Search for the cell housing the specified text and yield its (x, y) center coordinate. 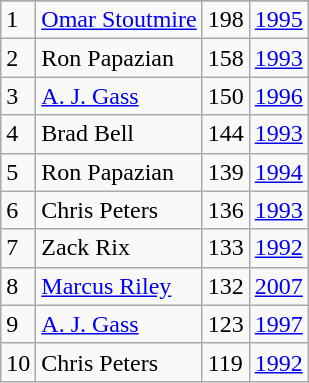
1 (18, 20)
5 (18, 172)
132 (226, 286)
198 (226, 20)
4 (18, 134)
133 (226, 248)
Omar Stoutmire (119, 20)
158 (226, 58)
3 (18, 96)
150 (226, 96)
Zack Rix (119, 248)
1994 (278, 172)
7 (18, 248)
139 (226, 172)
1996 (278, 96)
136 (226, 210)
123 (226, 324)
1995 (278, 20)
Brad Bell (119, 134)
2007 (278, 286)
2 (18, 58)
1997 (278, 324)
119 (226, 362)
144 (226, 134)
9 (18, 324)
Marcus Riley (119, 286)
8 (18, 286)
6 (18, 210)
10 (18, 362)
